Identify which cell holds the provided text, then report its [X, Y] central coordinate. 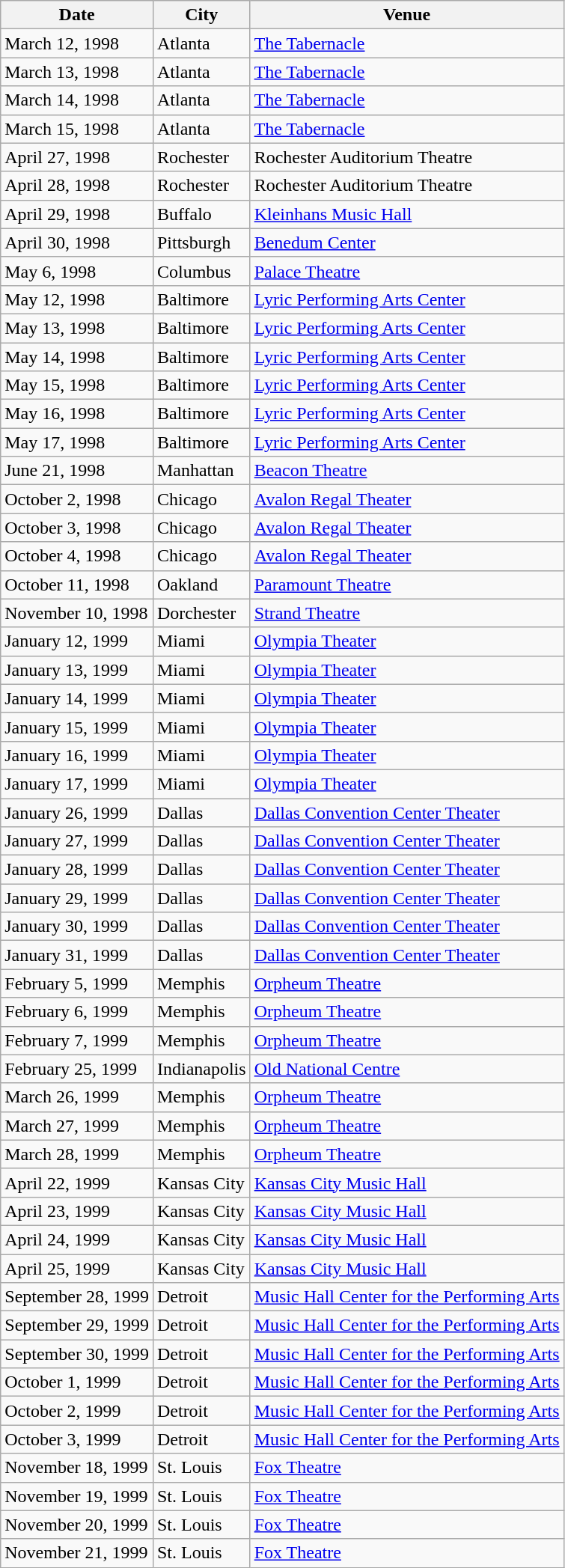
City [201, 15]
April 28, 1998 [77, 186]
May 6, 1998 [77, 271]
Beacon Theatre [407, 471]
March 12, 1998 [77, 43]
May 13, 1998 [77, 328]
April 23, 1999 [77, 1211]
January 31, 1999 [77, 955]
Paramount Theatre [407, 585]
January 28, 1999 [77, 870]
March 15, 1998 [77, 129]
May 15, 1998 [77, 385]
April 22, 1999 [77, 1183]
November 18, 1999 [77, 1468]
April 25, 1999 [77, 1269]
October 1, 1999 [77, 1382]
Buffalo [201, 214]
February 5, 1999 [77, 983]
January 12, 1999 [77, 641]
November 21, 1999 [77, 1553]
February 25, 1999 [77, 1069]
Oakland [201, 585]
September 30, 1999 [77, 1354]
January 16, 1999 [77, 755]
September 28, 1999 [77, 1297]
January 27, 1999 [77, 841]
Date [77, 15]
Benedum Center [407, 242]
November 10, 1998 [77, 613]
February 6, 1999 [77, 1012]
March 14, 1998 [77, 100]
Palace Theatre [407, 271]
Manhattan [201, 471]
March 27, 1999 [77, 1126]
October 2, 1999 [77, 1411]
Old National Centre [407, 1069]
January 30, 1999 [77, 927]
September 29, 1999 [77, 1326]
April 29, 1998 [77, 214]
Kleinhans Music Hall [407, 214]
January 17, 1999 [77, 784]
January 26, 1999 [77, 812]
February 7, 1999 [77, 1040]
January 13, 1999 [77, 670]
May 17, 1998 [77, 442]
May 16, 1998 [77, 414]
June 21, 1998 [77, 471]
Strand Theatre [407, 613]
October 3, 1999 [77, 1439]
Columbus [201, 271]
Indianapolis [201, 1069]
November 19, 1999 [77, 1496]
March 28, 1999 [77, 1154]
May 14, 1998 [77, 357]
October 4, 1998 [77, 556]
April 24, 1999 [77, 1239]
May 12, 1998 [77, 299]
March 13, 1998 [77, 72]
Pittsburgh [201, 242]
January 14, 1999 [77, 698]
January 29, 1999 [77, 898]
April 30, 1998 [77, 242]
November 20, 1999 [77, 1525]
January 15, 1999 [77, 727]
April 27, 1998 [77, 157]
Dorchester [201, 613]
October 3, 1998 [77, 528]
March 26, 1999 [77, 1097]
Venue [407, 15]
October 2, 1998 [77, 499]
October 11, 1998 [77, 585]
